Extract the [x, y] coordinate from the center of the cell holding the provided text.  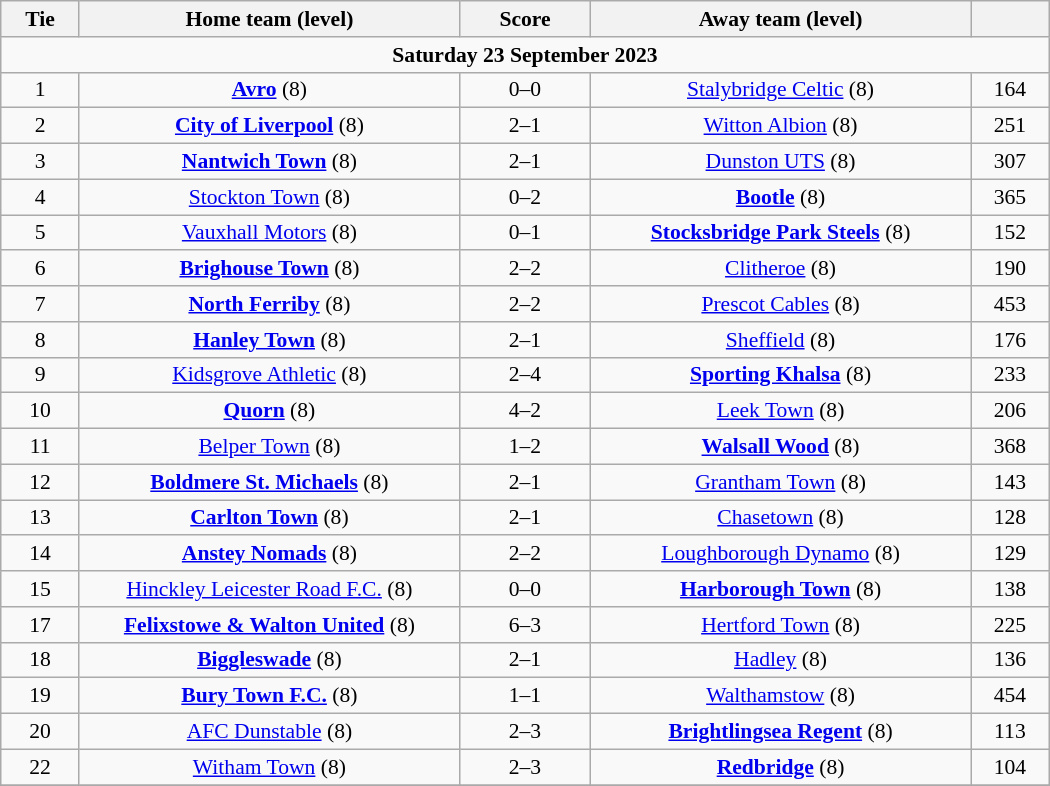
20 [40, 732]
307 [1010, 162]
1–2 [524, 447]
Kidsgrove Athletic (8) [269, 375]
Dunston UTS (8) [781, 162]
Witton Albion (8) [781, 126]
5 [40, 233]
4 [40, 197]
19 [40, 696]
8 [40, 340]
Prescot Cables (8) [781, 304]
Hanley Town (8) [269, 340]
18 [40, 660]
11 [40, 447]
Walsall Wood (8) [781, 447]
176 [1010, 340]
251 [1010, 126]
Bootle (8) [781, 197]
City of Liverpool (8) [269, 126]
113 [1010, 732]
Sporting Khalsa (8) [781, 375]
Clitheroe (8) [781, 269]
Witham Town (8) [269, 767]
454 [1010, 696]
1 [40, 90]
129 [1010, 554]
164 [1010, 90]
Anstey Nomads (8) [269, 554]
365 [1010, 197]
12 [40, 482]
Stalybridge Celtic (8) [781, 90]
1–1 [524, 696]
Grantham Town (8) [781, 482]
AFC Dunstable (8) [269, 732]
Stockton Town (8) [269, 197]
Saturday 23 September 2023 [525, 55]
Brightlingsea Regent (8) [781, 732]
2–4 [524, 375]
453 [1010, 304]
Walthamstow (8) [781, 696]
Leek Town (8) [781, 411]
2 [40, 126]
0–2 [524, 197]
Felixstowe & Walton United (8) [269, 625]
Carlton Town (8) [269, 518]
Chasetown (8) [781, 518]
Brighouse Town (8) [269, 269]
Tie [40, 19]
6 [40, 269]
Belper Town (8) [269, 447]
Hinckley Leicester Road F.C. (8) [269, 589]
Avro (8) [269, 90]
Hertford Town (8) [781, 625]
North Ferriby (8) [269, 304]
Redbridge (8) [781, 767]
138 [1010, 589]
Quorn (8) [269, 411]
Nantwich Town (8) [269, 162]
4–2 [524, 411]
206 [1010, 411]
7 [40, 304]
152 [1010, 233]
13 [40, 518]
Bury Town F.C. (8) [269, 696]
Loughborough Dynamo (8) [781, 554]
104 [1010, 767]
17 [40, 625]
15 [40, 589]
9 [40, 375]
22 [40, 767]
Boldmere St. Michaels (8) [269, 482]
0–1 [524, 233]
190 [1010, 269]
233 [1010, 375]
Sheffield (8) [781, 340]
10 [40, 411]
225 [1010, 625]
6–3 [524, 625]
Hadley (8) [781, 660]
136 [1010, 660]
14 [40, 554]
Score [524, 19]
Harborough Town (8) [781, 589]
143 [1010, 482]
Away team (level) [781, 19]
Biggleswade (8) [269, 660]
128 [1010, 518]
368 [1010, 447]
Vauxhall Motors (8) [269, 233]
3 [40, 162]
Home team (level) [269, 19]
Stocksbridge Park Steels (8) [781, 233]
